Pinpoint the cell where the given text exists, returning its [X, Y] midpoint coordinate. 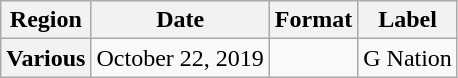
Label [408, 20]
Format [313, 20]
Region [46, 20]
Various [46, 58]
G Nation [408, 58]
Date [180, 20]
October 22, 2019 [180, 58]
